Scan for the cell matching the given text and deliver its (x, y) coordinate at center. 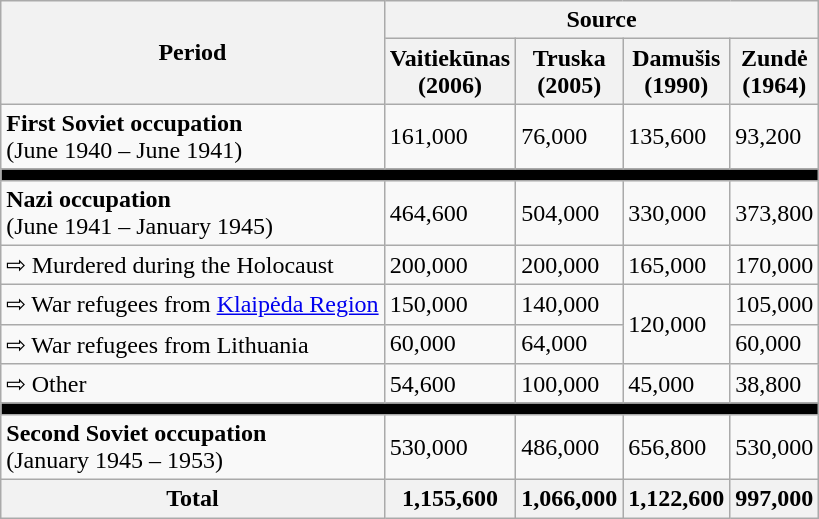
Truska(2005) (570, 72)
38,800 (774, 384)
105,000 (774, 305)
54,600 (450, 384)
464,600 (450, 212)
⇨ Murdered during the Holocaust (192, 265)
373,800 (774, 212)
⇨ Other (192, 384)
45,000 (676, 384)
100,000 (570, 384)
504,000 (570, 212)
Total (192, 498)
486,000 (570, 446)
656,800 (676, 446)
Zundė(1964) (774, 72)
Second Soviet occupation (January 1945 – 1953) (192, 446)
Damušis(1990) (676, 72)
⇨ War refugees from Klaipėda Region (192, 305)
Period (192, 52)
161,000 (450, 136)
76,000 (570, 136)
330,000 (676, 212)
Vaitiekūnas(2006) (450, 72)
1,155,600 (450, 498)
140,000 (570, 305)
165,000 (676, 265)
Nazi occupation (June 1941 – January 1945) (192, 212)
⇨ War refugees from Lithuania (192, 344)
Source (602, 20)
120,000 (676, 324)
64,000 (570, 344)
150,000 (450, 305)
1,122,600 (676, 498)
First Soviet occupation (June 1940 – June 1941) (192, 136)
1,066,000 (570, 498)
93,200 (774, 136)
135,600 (676, 136)
170,000 (774, 265)
997,000 (774, 498)
